For the text-containing cell, return its midpoint in [x, y] coordinate format. 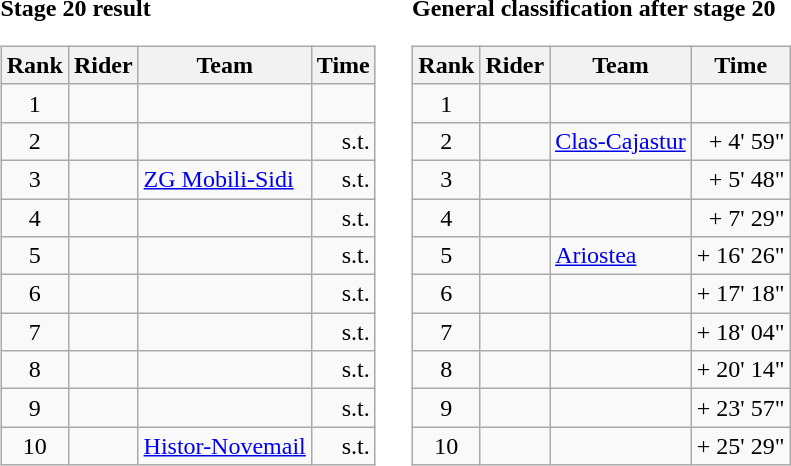
ZG Mobili-Sidi [224, 179]
Histor-Novemail [224, 446]
Clas-Cajastur [621, 141]
+ 16' 26" [740, 256]
+ 4' 59" [740, 141]
+ 23' 57" [740, 408]
+ 25' 29" [740, 446]
+ 7' 29" [740, 217]
Ariostea [621, 256]
+ 17' 18" [740, 294]
+ 20' 14" [740, 370]
+ 5' 48" [740, 179]
+ 18' 04" [740, 332]
